Extract the (X, Y) coordinate from the center of the cell holding the provided text.  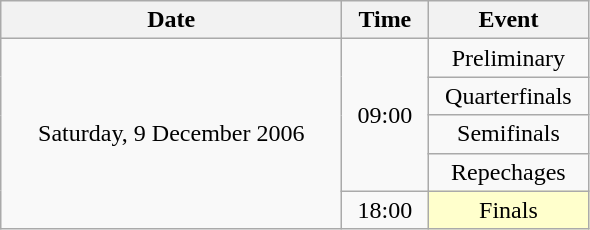
Event (508, 20)
Finals (508, 210)
Quarterfinals (508, 96)
Date (172, 20)
09:00 (385, 115)
Saturday, 9 December 2006 (172, 134)
Semifinals (508, 134)
Time (385, 20)
18:00 (385, 210)
Repechages (508, 172)
Preliminary (508, 58)
